Locate the cell with the specified text and output its (X, Y) center coordinate. 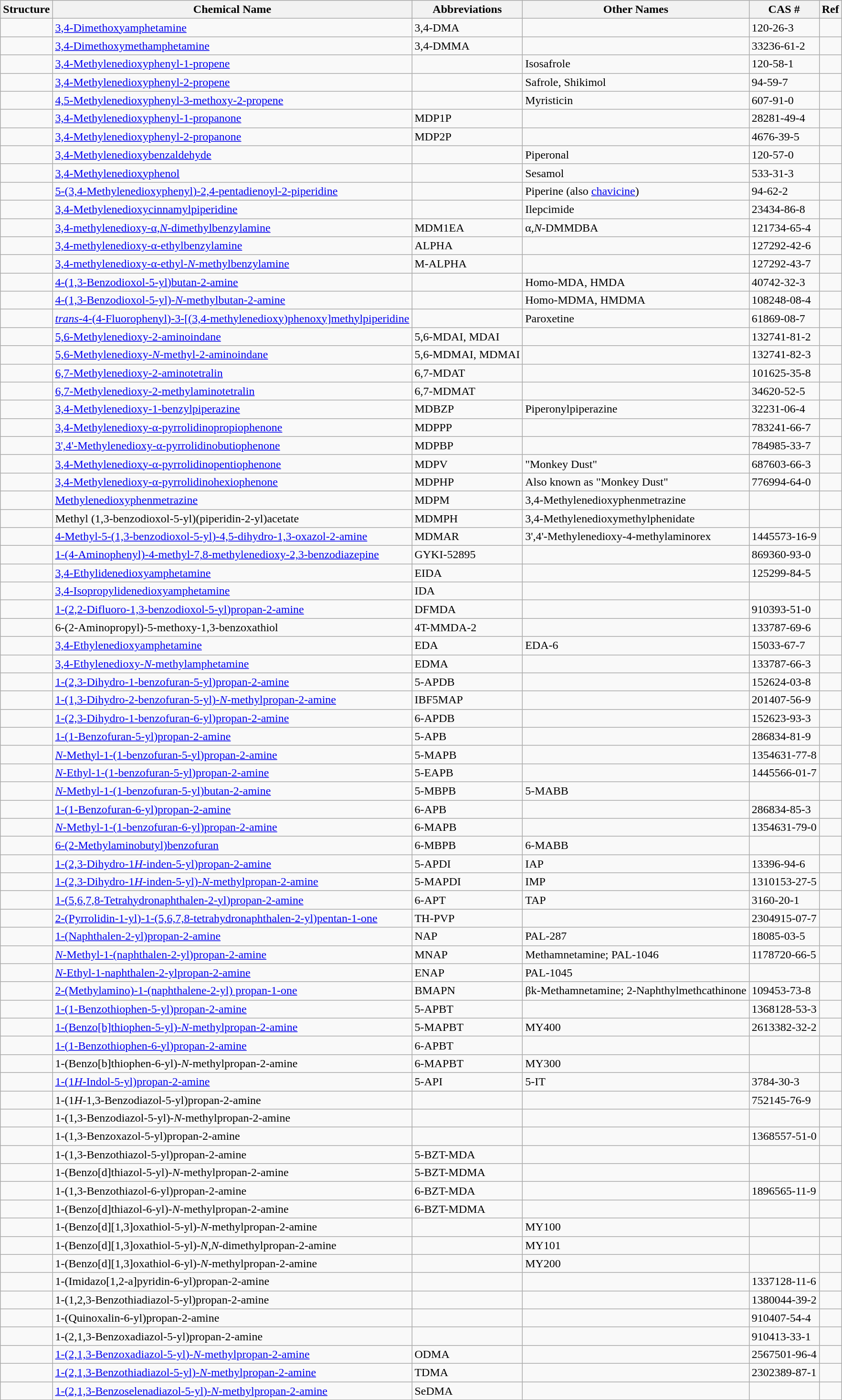
MNAP (467, 955)
TH-PVP (467, 918)
13396-94-6 (784, 864)
1-(Benzo[b]thiophen-6-yl)-N-methylpropan-2-amine (232, 1063)
MDM1EA (467, 228)
6,7-MDAT (467, 373)
TDMA (467, 1372)
MDP1P (467, 118)
TAP (636, 900)
1-(Imidazo[1,2-a]pyridin-6-yl)propan-2-amine (232, 1282)
PAL-287 (636, 936)
EIDA (467, 573)
3',4'-Methylenedioxy-4-methylaminorex (636, 537)
1-(5,6,7,8-Tetrahydronaphthalen-2-yl)propan-2-amine (232, 900)
1380044-39-2 (784, 1300)
Sesamol (636, 173)
125299-84-5 (784, 573)
DFMDA (467, 609)
Piperonal (636, 155)
33236-61-2 (784, 46)
6-BZT-MDA (467, 1191)
3,4-Methylenedioxy-α-pyrrolidinopropiophenone (232, 427)
3,4-Methylenedioxyphenyl-2-propanone (232, 137)
6-APDB (467, 718)
6-MBPB (467, 846)
132741-81-2 (784, 337)
3,4-Methylenedioxyphenyl-2-propene (232, 82)
MY400 (636, 1027)
5-MBPB (467, 791)
3,4-DMA (467, 28)
3,4-DMMA (467, 46)
94-62-2 (784, 191)
1-(1,3-Benzothiazol-6-yl)propan-2-amine (232, 1191)
3,4-Dimethoxyamphetamine (232, 28)
MY200 (636, 1263)
752145-76-9 (784, 1100)
109453-73-8 (784, 991)
Ilepcimide (636, 209)
Isosafrole (636, 64)
6-APBT (467, 1045)
5-APDB (467, 682)
1354631-77-8 (784, 754)
IMP (636, 882)
5-APDI (467, 864)
MDPM (467, 500)
1-(Benzo[d]thiazol-5-yl)-N-methylpropan-2-amine (232, 1173)
4,5-Methylenedioxyphenyl-3-methoxy-2-propene (232, 100)
6,7-Methylenedioxy-2-methylaminotetralin (232, 391)
5,6-MDAI, MDAI (467, 337)
1445573-16-9 (784, 537)
2567501-96-4 (784, 1354)
101625-35-8 (784, 373)
M-ALPHA (467, 264)
5-BZT-MDMA (467, 1173)
ALPHA (467, 246)
Abbreviations (467, 10)
1310153-27-5 (784, 882)
MDP2P (467, 137)
201407-56-9 (784, 700)
3,4-Methylenedioxybenzaldehyde (232, 155)
2302389-87-1 (784, 1372)
Methamnetamine; PAL-1046 (636, 955)
5-MABB (636, 791)
4T-MMDA-2 (467, 627)
152624-03-8 (784, 682)
Other Names (636, 10)
Paroxetine (636, 318)
1-(Benzo[d]thiazol-6-yl)-N-methylpropan-2-amine (232, 1209)
120-58-1 (784, 64)
1-(1-Benzothiophen-6-yl)propan-2-amine (232, 1045)
SeDMA (467, 1391)
1-(1,3-Benzothiazol-5-yl)propan-2-amine (232, 1155)
N-Methyl-1-(1-benzofuran-5-yl)butan-2-amine (232, 791)
1-(1,3-Dihydro-2-benzofuran-5-yl)-N-methylpropan-2-amine (232, 700)
61869-08-7 (784, 318)
108248-08-4 (784, 300)
3',4'-Methylenedioxy-α-pyrrolidinobutiophenone (232, 445)
N-Ethyl-1-naphthalen-2-ylpropan-2-amine (232, 973)
5-IT (636, 1082)
5,6-Methylenedioxy-2-aminoindane (232, 337)
3,4-Methylenedioxy-1-benzylpiperazine (232, 409)
776994-64-0 (784, 482)
1-(2,1,3-Benzothiadiazol-5-yl)-N-methylpropan-2-amine (232, 1372)
3,4-Ethylidenedioxyamphetamine (232, 573)
3,4-Methylenedioxy-α-pyrrolidinohexiophenone (232, 482)
Chemical Name (232, 10)
1-(1H-Indol-5-yl)propan-2-amine (232, 1082)
1-(1H-1,3-Benzodiazol-5-yl)propan-2-amine (232, 1100)
15033-67-7 (784, 646)
4-(1,3-Benzodioxol-5-yl)butan-2-amine (232, 282)
1-(1-Benzofuran-6-yl)propan-2-amine (232, 809)
1-(Benzo[d][1,3]oxathiol-5-yl)-N-methylpropan-2-amine (232, 1227)
5-MAPB (467, 754)
PAL-1045 (636, 973)
783241-66-7 (784, 427)
Myristicin (636, 100)
1354631-79-0 (784, 827)
EDA (467, 646)
3,4-Dimethoxymethamphetamine (232, 46)
1-(Benzo[d][1,3]oxathiol-6-yl)-N-methylpropan-2-amine (232, 1263)
IAP (636, 864)
286834-85-3 (784, 809)
6-APB (467, 809)
869360-93-0 (784, 555)
3,4-Methylenedioxymethylphenidate (636, 518)
23434-86-8 (784, 209)
5,6-Methylenedioxy-N-methyl-2-aminoindane (232, 355)
3,4-Methylenedioxyphenyl-1-propene (232, 64)
5-APBT (467, 1009)
IBF5MAP (467, 700)
1-(2,3-Dihydro-1H-inden-5-yl)propan-2-amine (232, 864)
α,N-DMMDBA (636, 228)
607-91-0 (784, 100)
121734-65-4 (784, 228)
1-(Benzo[b]thiophen-5-yl)-N-methylpropan-2-amine (232, 1027)
6,7-Methylenedioxy-2-aminotetralin (232, 373)
687603-66-3 (784, 464)
N-Ethyl-1-(1-benzofuran-5-yl)propan-2-amine (232, 773)
1896565-11-9 (784, 1191)
133787-66-3 (784, 664)
MY101 (636, 1245)
2304915-07-7 (784, 918)
3160-20-1 (784, 900)
EDMA (467, 664)
6-(2-Methylaminobutyl)benzofuran (232, 846)
1-(2,1,3-Benzoselenadiazol-5-yl)-N-methylpropan-2-amine (232, 1391)
34620-52-5 (784, 391)
MDMPH (467, 518)
MDBZP (467, 409)
6-BZT-MDMA (467, 1209)
3,4-Methylenedioxyphenyl-1-propanone (232, 118)
3,4-methylenedioxy-α-ethyl-N-methylbenzylamine (232, 264)
5-(3,4-Methylenedioxyphenyl)-2,4-pentadienoyl-2-piperidine (232, 191)
N-Methyl-1-(1-benzofuran-6-yl)propan-2-amine (232, 827)
94-59-7 (784, 82)
6-MABB (636, 846)
5-MAPBT (467, 1027)
6-MAPB (467, 827)
MDMAR (467, 537)
EDA-6 (636, 646)
6-(2-Aminopropyl)-5-methoxy-1,3-benzoxathiol (232, 627)
28281-49-4 (784, 118)
18085-03-5 (784, 936)
1-(2,2-Difluoro-1,3-benzodioxol-5-yl)propan-2-amine (232, 609)
BMAPN (467, 991)
1-(1,3-Benzodiazol-5-yl)-N-methylpropan-2-amine (232, 1118)
1-(Naphthalen-2-yl)propan-2-amine (232, 936)
1178720-66-5 (784, 955)
910407-54-4 (784, 1318)
1-(Benzo[d][1,3]oxathiol-5-yl)-N,N-dimethylpropan-2-amine (232, 1245)
Structure (27, 10)
3,4-methylenedioxy-α-ethylbenzylamine (232, 246)
910393-51-0 (784, 609)
2-(Methylamino)-1-(naphthalene-2-yl) propan-1-one (232, 991)
MDPBP (467, 445)
"Monkey Dust" (636, 464)
4-Methyl-5-(1,3-benzodioxol-5-yl)-4,5-dihydro-1,3-oxazol-2-amine (232, 537)
32231-06-4 (784, 409)
Piperine (also chavicine) (636, 191)
2-(Pyrrolidin-1-yl)-1-(5,6,7,8-tetrahydronaphthalen-2-yl)pentan-1-one (232, 918)
1-(1,2,3-Benzothiadiazol-5-yl)propan-2-amine (232, 1300)
N-Methyl-1-(1-benzofuran-5-yl)propan-2-amine (232, 754)
127292-43-7 (784, 264)
3,4-Methylenedioxyphenmetrazine (636, 500)
1-(Quinoxalin-6-yl)propan-2-amine (232, 1318)
Also known as "Monkey Dust" (636, 482)
5-MAPDI (467, 882)
2613382-32-2 (784, 1027)
CAS # (784, 10)
MDPHP (467, 482)
1-(4-Aminophenyl)-4-methyl-7,8-methylenedioxy-2,3-benzodiazepine (232, 555)
Methylenedioxyphenmetrazine (232, 500)
910413-33-1 (784, 1336)
MDPV (467, 464)
5-BZT-MDA (467, 1155)
Homo-MDA, HMDA (636, 282)
1-(2,3-Dihydro-1-benzofuran-5-yl)propan-2-amine (232, 682)
5-EAPB (467, 773)
1-(1-Benzothiophen-5-yl)propan-2-amine (232, 1009)
1-(2,3-Dihydro-1-benzofuran-6-yl)propan-2-amine (232, 718)
1368128-53-3 (784, 1009)
MY300 (636, 1063)
N-Methyl-1-(naphthalen-2-yl)propan-2-amine (232, 955)
132741-82-3 (784, 355)
120-57-0 (784, 155)
1337128-11-6 (784, 1282)
5-APB (467, 736)
784985-33-7 (784, 445)
3,4-Methylenedioxy-α-pyrrolidinopentiophenone (232, 464)
3,4-Methylenedioxycinnamylpiperidine (232, 209)
120-26-3 (784, 28)
127292-42-6 (784, 246)
533-31-3 (784, 173)
6-APT (467, 900)
Safrole, Shikimol (636, 82)
GYKI-52895 (467, 555)
trans-4-(4-Fluorophenyl)-3-[(3,4-methylenedioxy)phenoxy]methylpiperidine (232, 318)
133787-69-6 (784, 627)
6,7-MDMAT (467, 391)
5,6-MDMAI, MDMAI (467, 355)
3,4-methylenedioxy-α,N-dimethylbenzylamine (232, 228)
5-API (467, 1082)
Piperonylpiperazine (636, 409)
3,4-Isopropylidenedioxyamphetamine (232, 591)
MY100 (636, 1227)
4676-39-5 (784, 137)
1-(1-Benzofuran-5-yl)propan-2-amine (232, 736)
1-(2,3-Dihydro-1H-inden-5-yl)-N-methylpropan-2-amine (232, 882)
βk-Methamnetamine; 2-Naphthylmethcathinone (636, 991)
3,4-Methylenedioxyphenol (232, 173)
Methyl (1,3-benzodioxol-5-yl)(piperidin-2-yl)acetate (232, 518)
6-MAPBT (467, 1063)
286834-81-9 (784, 736)
1-(1,3-Benzoxazol-5-yl)propan-2-amine (232, 1136)
MDPPP (467, 427)
1-(2,1,3-Benzoxadiazol-5-yl)-N-methylpropan-2-amine (232, 1354)
1445566-01-7 (784, 773)
IDA (467, 591)
1-(2,1,3-Benzoxadiazol-5-yl)propan-2-amine (232, 1336)
ENAP (467, 973)
40742-32-3 (784, 282)
ODMA (467, 1354)
4-(1,3-Benzodioxol-5-yl)-N-methylbutan-2-amine (232, 300)
NAP (467, 936)
3,4-Ethylenedioxy-N-methylamphetamine (232, 664)
152623-93-3 (784, 718)
Homo-MDMA, HMDMA (636, 300)
3784-30-3 (784, 1082)
1368557-51-0 (784, 1136)
3,4-Ethylenedioxyamphetamine (232, 646)
Ref (831, 10)
